Return [X, Y] of the center of cell containing provided text 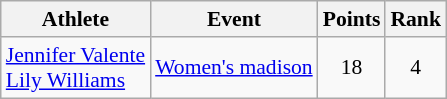
Points [352, 19]
Rank [416, 19]
Event [234, 19]
Jennifer ValenteLily Williams [76, 68]
Women's madison [234, 68]
4 [416, 68]
Athlete [76, 19]
18 [352, 68]
